Capture the cell that displays the provided text and extract its (X, Y) central coordinate. 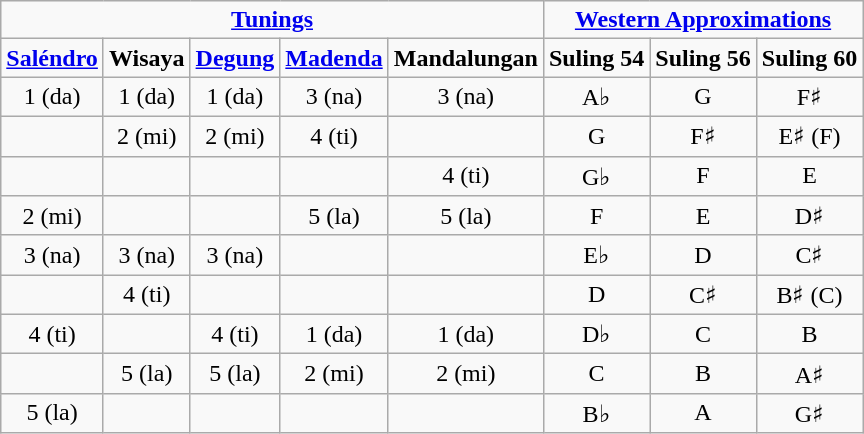
Western Approximations (702, 20)
A♯ (809, 374)
B♯ (C) (809, 295)
D♭ (596, 334)
Tunings (272, 20)
D♯ (809, 216)
Mandalungan (466, 58)
A♭ (596, 97)
Madenda (334, 58)
G♯ (809, 413)
Degung (235, 58)
Suling 56 (703, 58)
B♭ (596, 413)
E♯ (F) (809, 136)
G♭ (596, 176)
Wisaya (146, 58)
E♭ (596, 255)
Suling 54 (596, 58)
A (703, 413)
Suling 60 (809, 58)
Saléndro (52, 58)
